Return the [X, Y] coordinate for the center point of the cell that contains the specified text.  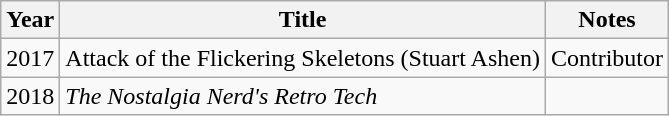
Year [30, 20]
2018 [30, 96]
Notes [606, 20]
Attack of the Flickering Skeletons (Stuart Ashen) [303, 58]
Title [303, 20]
Contributor [606, 58]
2017 [30, 58]
The Nostalgia Nerd's Retro Tech [303, 96]
